Capture the cell that displays the provided text and extract its [x, y] central coordinate. 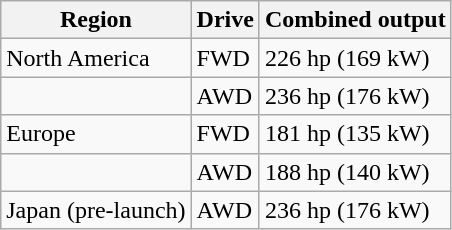
Japan (pre-launch) [96, 210]
181 hp (135 kW) [355, 134]
226 hp (169 kW) [355, 58]
Region [96, 20]
Combined output [355, 20]
Europe [96, 134]
North America [96, 58]
Drive [225, 20]
188 hp (140 kW) [355, 172]
